Identify which cell holds the provided text, then report its (x, y) central coordinate. 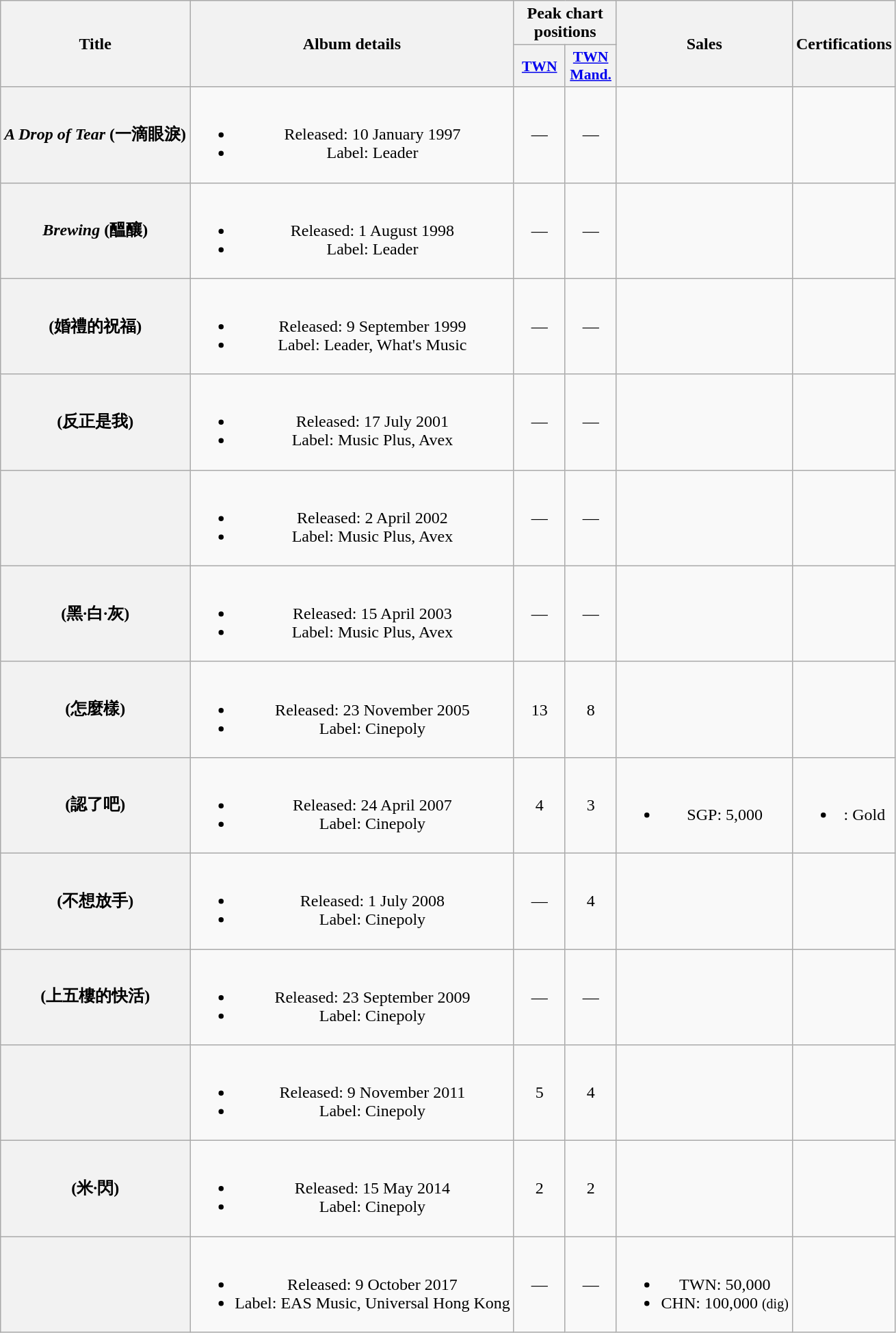
Album details (352, 44)
TWN (539, 66)
(婚禮的祝福) (96, 326)
13 (539, 709)
(認了吧) (96, 805)
Brewing (醞釀) (96, 230)
Certifications (844, 44)
Released: 23 November 2005Label: Cinepoly (352, 709)
TWN Mand. (591, 66)
Released: 1 July 2008Label: Cinepoly (352, 901)
Released: 1 August 1998Label: Leader (352, 230)
Released: 17 July 2001Label: Music Plus, Avex (352, 422)
Released: 24 April 2007Label: Cinepoly (352, 805)
(黑·白·灰) (96, 613)
A Drop of Tear (一滴眼淚) (96, 135)
Released: 9 October 2017Label: EAS Music, Universal Hong Kong (352, 1284)
SGP: 5,000 (704, 805)
Released: 23 September 2009Label: Cinepoly (352, 997)
(怎麼樣) (96, 709)
5 (539, 1093)
Released: 15 May 2014Label: Cinepoly (352, 1189)
(反正是我) (96, 422)
TWN: 50,000CHN: 100,000 (dig) (704, 1284)
Released: 2 April 2002Label: Music Plus, Avex (352, 518)
(上五樓的快活) (96, 997)
: Gold (844, 805)
Sales (704, 44)
Title (96, 44)
8 (591, 709)
(米·閃) (96, 1189)
Released: 10 January 1997Label: Leader (352, 135)
Released: 9 September 1999Label: Leader, What's Music (352, 326)
Released: 9 November 2011Label: Cinepoly (352, 1093)
3 (591, 805)
Peak chart positions (565, 23)
Released: 15 April 2003Label: Music Plus, Avex (352, 613)
(不想放手) (96, 901)
